Capture the cell that displays the provided text and extract its (X, Y) central coordinate. 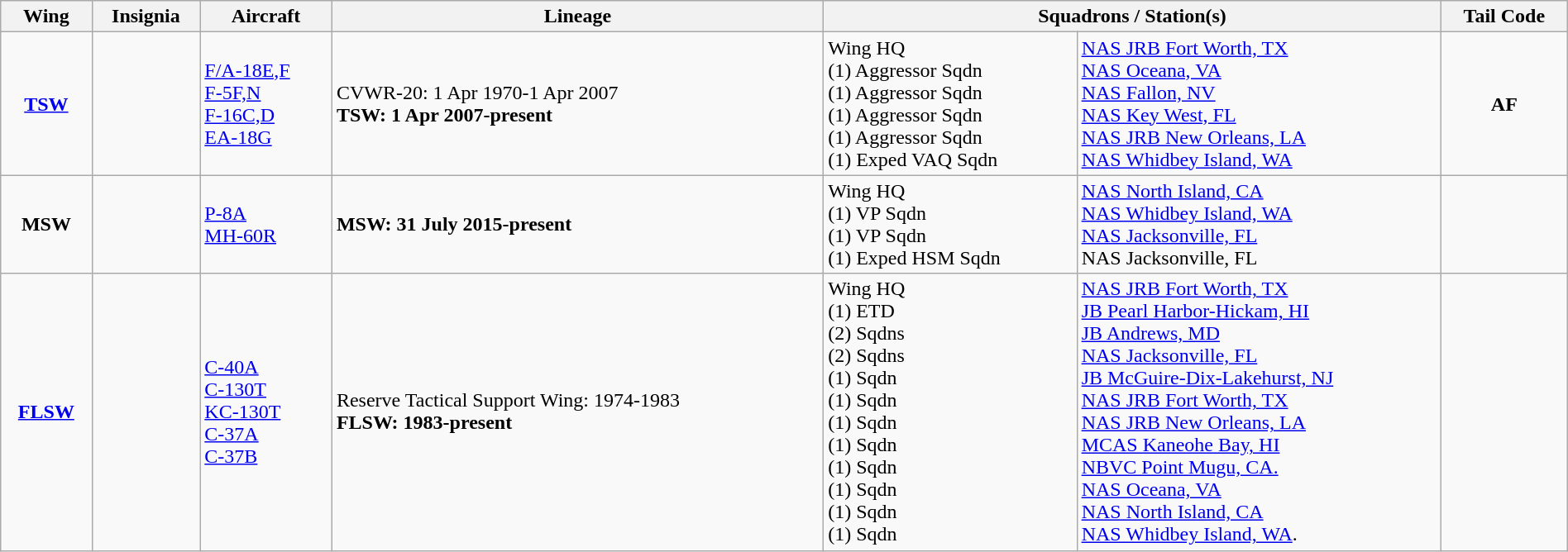
Wing HQ(1) VP Sqdn(1) VP Sqdn(1) Exped HSM Sqdn (950, 225)
P-8AMH-60R (266, 225)
TSW (46, 104)
Tail Code (1503, 17)
AF (1503, 104)
MSW (46, 225)
Wing HQ(1) Aggressor Sqdn(1) Aggressor Sqdn(1) Aggressor Sqdn(1) Aggressor Sqdn(1) Exped VAQ Sqdn (950, 104)
NAS JRB Fort Worth, TXNAS Oceana, VANAS Fallon, NVNAS Key West, FLNAS JRB New Orleans, LANAS Whidbey Island, WA (1259, 104)
Aircraft (266, 17)
MSW: 31 July 2015-present (577, 225)
F/A-18E,FF-5F,NF-16C,DEA-18G (266, 104)
Reserve Tactical Support Wing: 1974-1983FLSW: 1983-present (577, 412)
Wing (46, 17)
Lineage (577, 17)
Insignia (146, 17)
NAS North Island, CANAS Whidbey Island, WANAS Jacksonville, FLNAS Jacksonville, FL (1259, 225)
Wing HQ(1) ETD(2) Sqdns(2) Sqdns(1) Sqdn(1) Sqdn(1) Sqdn(1) Sqdn(1) Sqdn(1) Sqdn(1) Sqdn(1) Sqdn (950, 412)
CVWR-20: 1 Apr 1970-1 Apr 2007TSW: 1 Apr 2007-present (577, 104)
Squadrons / Station(s) (1133, 17)
C-40AC-130TKC-130TC-37AC-37B (266, 412)
FLSW (46, 412)
